Extract the (X, Y) coordinate from the center of the cell holding the provided text.  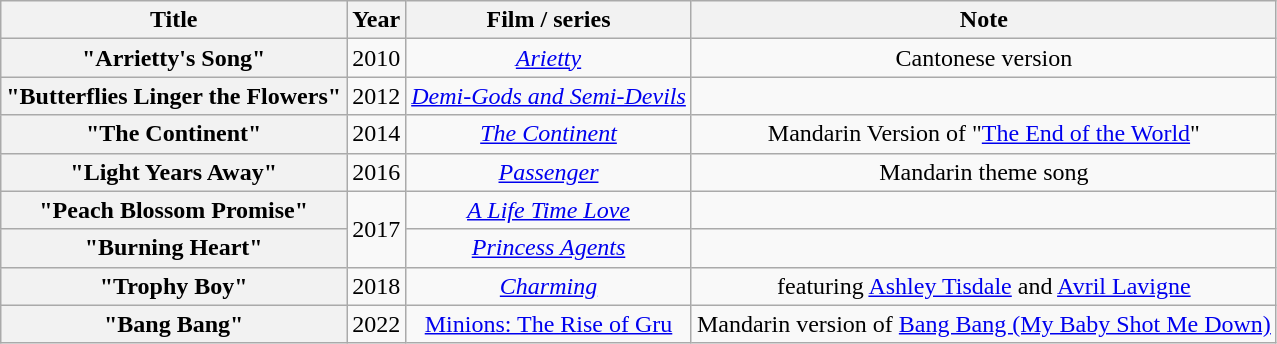
2018 (376, 286)
featuring Ashley Tisdale and Avril Lavigne (984, 286)
Mandarin theme song (984, 172)
"Bang Bang" (174, 324)
Minions: The Rise of Gru (549, 324)
"Arrietty's Song" (174, 58)
"Butterflies Linger the Flowers" (174, 96)
2022 (376, 324)
"Burning Heart" (174, 248)
Mandarin Version of "The End of the World" (984, 134)
Year (376, 20)
"The Continent" (174, 134)
Princess Agents (549, 248)
2010 (376, 58)
Charming (549, 286)
A Life Time Love (549, 210)
2012 (376, 96)
Film / series (549, 20)
2017 (376, 229)
Title (174, 20)
Note (984, 20)
The Continent (549, 134)
2016 (376, 172)
2014 (376, 134)
"Light Years Away" (174, 172)
Demi-Gods and Semi-Devils (549, 96)
"Trophy Boy" (174, 286)
Cantonese version (984, 58)
Arietty (549, 58)
Mandarin version of Bang Bang (My Baby Shot Me Down) (984, 324)
"Peach Blossom Promise" (174, 210)
Passenger (549, 172)
